Return the (x, y) coordinate for the center point of the cell that contains the specified text.  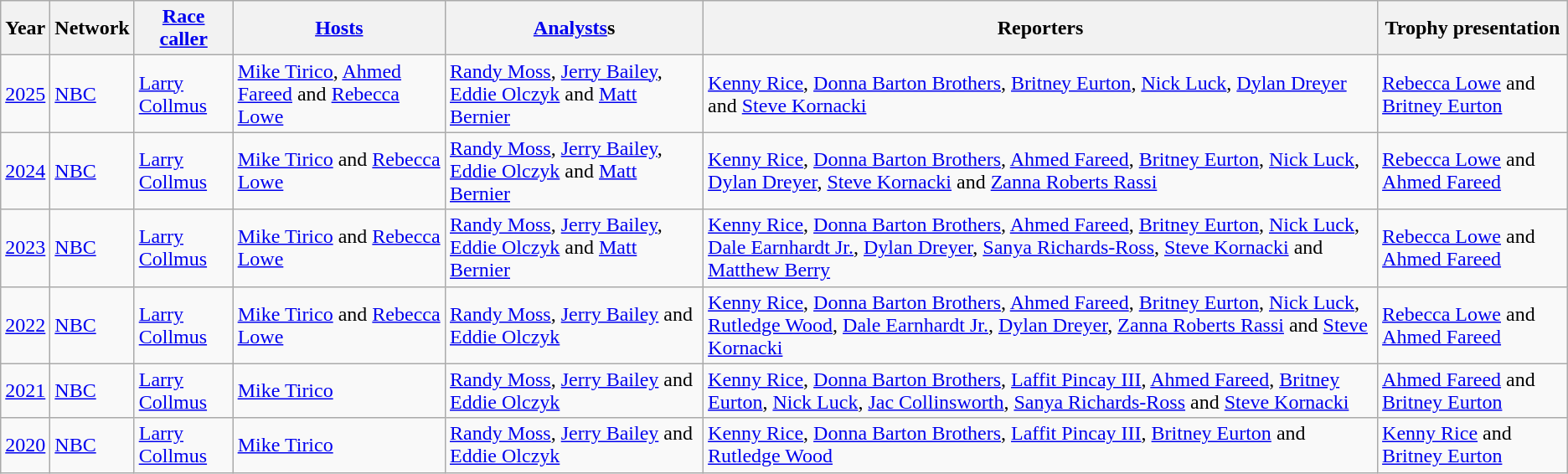
Analystss (574, 28)
Year (25, 28)
Kenny Rice and Britney Eurton (1473, 446)
Kenny Rice, Donna Barton Brothers, Britney Eurton, Nick Luck, Dylan Dreyer and Steve Kornacki (1040, 94)
2020 (25, 446)
Mike Tirico, Ahmed Fareed and Rebecca Lowe (338, 94)
Rebecca Lowe and Britney Eurton (1473, 94)
2024 (25, 171)
Ahmed Fareed and Britney Eurton (1473, 390)
2025 (25, 94)
2021 (25, 390)
Kenny Rice, Donna Barton Brothers, Ahmed Fareed, Britney Eurton, Nick Luck, Dylan Dreyer, Steve Kornacki and Zanna Roberts Rassi (1040, 171)
Trophy presentation (1473, 28)
Network (92, 28)
2022 (25, 325)
Kenny Rice, Donna Barton Brothers, Laffit Pincay III, Britney Eurton and Rutledge Wood (1040, 446)
Race caller (183, 28)
2023 (25, 248)
Hosts (338, 28)
Reporters (1040, 28)
